From the cell containing the given text, extract its center point as [X, Y] coordinate. 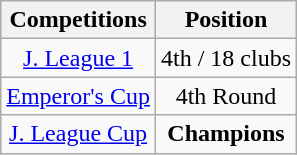
Champions [226, 134]
J. League Cup [78, 134]
Emperor's Cup [78, 96]
4th Round [226, 96]
J. League 1 [78, 58]
Position [226, 20]
Competitions [78, 20]
4th / 18 clubs [226, 58]
